Extract the [X, Y] coordinate from the center of the cell holding the provided text.  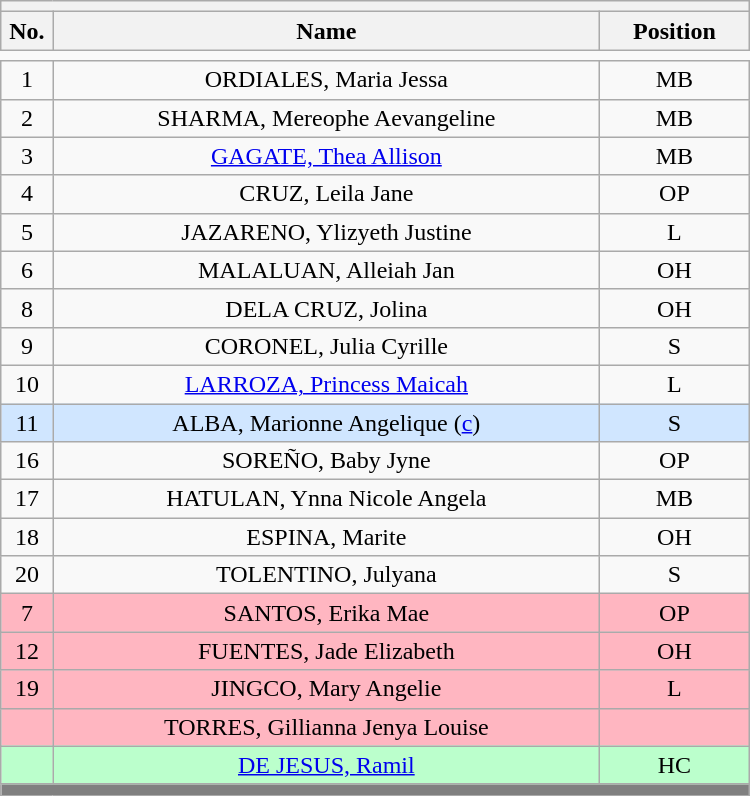
SHARMA, Mereophe Aevangeline [326, 118]
SOREÑO, Baby Jyne [326, 461]
DE JESUS, Ramil [326, 765]
JINGCO, Mary Angelie [326, 689]
HATULAN, Ynna Nicole Angela [326, 499]
CRUZ, Leila Jane [326, 194]
19 [27, 689]
ESPINA, Marite [326, 537]
CORONEL, Julia Cyrille [326, 346]
LARROZA, Princess Maicah [326, 384]
1 [27, 80]
6 [27, 270]
TOLENTINO, Julyana [326, 575]
Name [326, 31]
FUENTES, Jade Elizabeth [326, 651]
5 [27, 232]
4 [27, 194]
No. [27, 31]
10 [27, 384]
SANTOS, Erika Mae [326, 613]
DELA CRUZ, Jolina [326, 308]
7 [27, 613]
Position [675, 31]
HC [675, 765]
8 [27, 308]
16 [27, 461]
MALALUAN, Alleiah Jan [326, 270]
JAZARENO, Ylizyeth Justine [326, 232]
ALBA, Marionne Angelique (c) [326, 423]
TORRES, Gillianna Jenya Louise [326, 727]
3 [27, 156]
2 [27, 118]
9 [27, 346]
12 [27, 651]
11 [27, 423]
GAGATE, Thea Allison [326, 156]
17 [27, 499]
ORDIALES, Maria Jessa [326, 80]
20 [27, 575]
18 [27, 537]
